Provide the [x, y] coordinate of the cell's center where the given text is located.  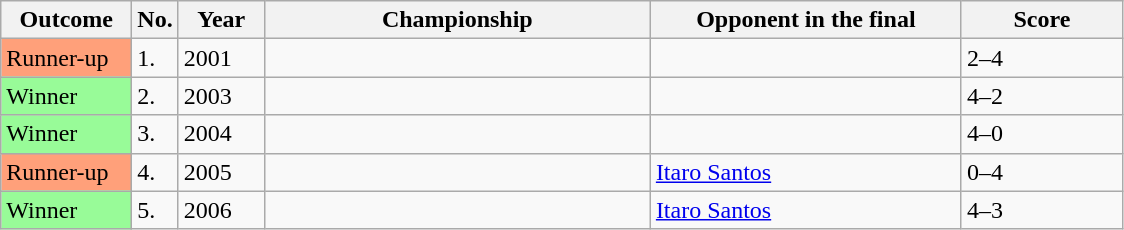
2005 [221, 172]
4–2 [1042, 96]
4–0 [1042, 134]
2003 [221, 96]
2. [155, 96]
2004 [221, 134]
1. [155, 58]
Opponent in the final [806, 20]
No. [155, 20]
Score [1042, 20]
2006 [221, 210]
4–3 [1042, 210]
Championship [457, 20]
2–4 [1042, 58]
0–4 [1042, 172]
2001 [221, 58]
Year [221, 20]
4. [155, 172]
3. [155, 134]
Outcome [66, 20]
5. [155, 210]
